Extract the (x, y) coordinate from the center of the cell holding the provided text.  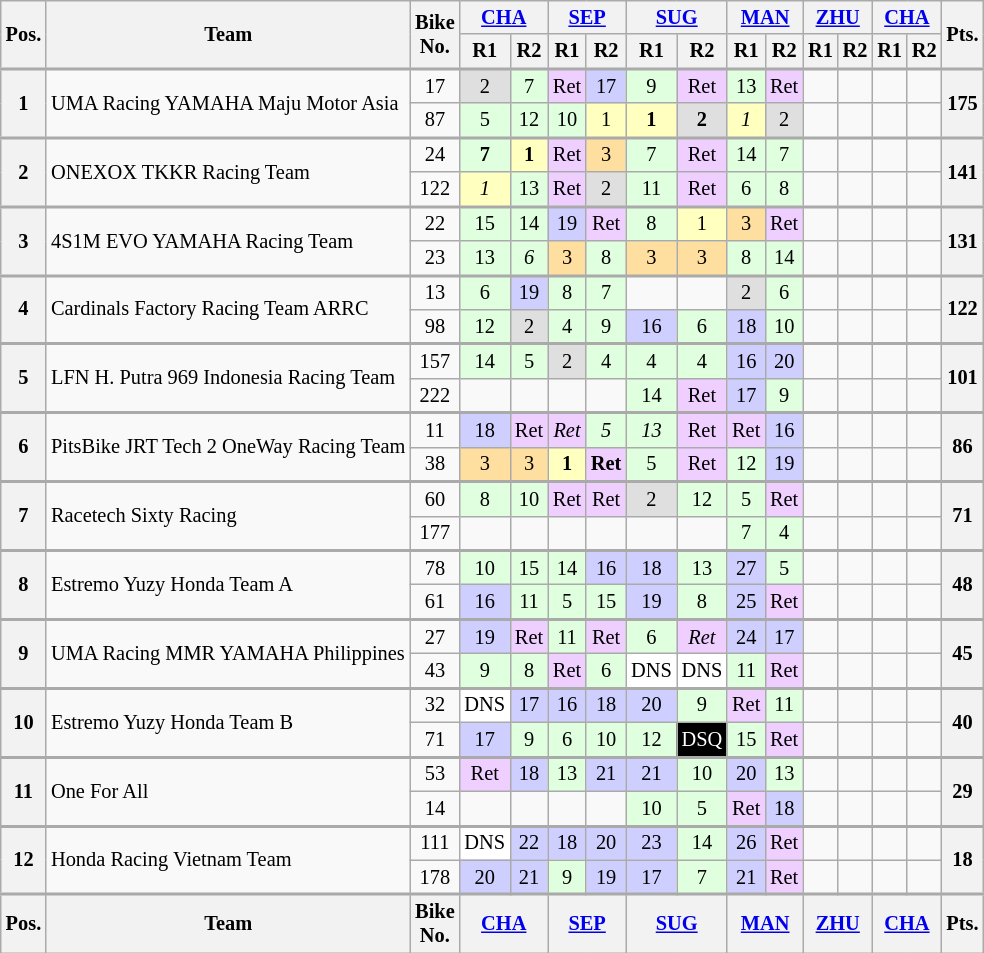
LFN H. Putra 969 Indonesia Racing Team (228, 378)
PitsBike JRT Tech 2 OneWay Racing Team (228, 446)
UMA Racing MMR YAMAHA Philippines (228, 654)
175 (963, 102)
Racetech Sixty Racing (228, 516)
32 (434, 705)
26 (746, 842)
101 (963, 378)
ONEXOX TKKR Racing Team (228, 172)
78 (434, 567)
Estremo Yuzy Honda Team A (228, 584)
UMA Racing YAMAHA Maju Motor Asia (228, 102)
61 (434, 601)
DSQ (702, 739)
Cardinals Factory Racing Team ARRC (228, 310)
4S1M EVO YAMAHA Racing Team (228, 240)
One For All (228, 792)
222 (434, 395)
43 (434, 670)
53 (434, 774)
111 (434, 842)
178 (434, 877)
87 (434, 120)
25 (746, 601)
141 (963, 172)
38 (434, 464)
131 (963, 240)
40 (963, 722)
157 (434, 361)
48 (963, 584)
60 (434, 498)
29 (963, 792)
98 (434, 326)
Honda Racing Vietnam Team (228, 860)
Estremo Yuzy Honda Team B (228, 722)
45 (963, 654)
86 (963, 446)
177 (434, 533)
